Return the [X, Y] coordinate for the center point of the cell that contains the specified text.  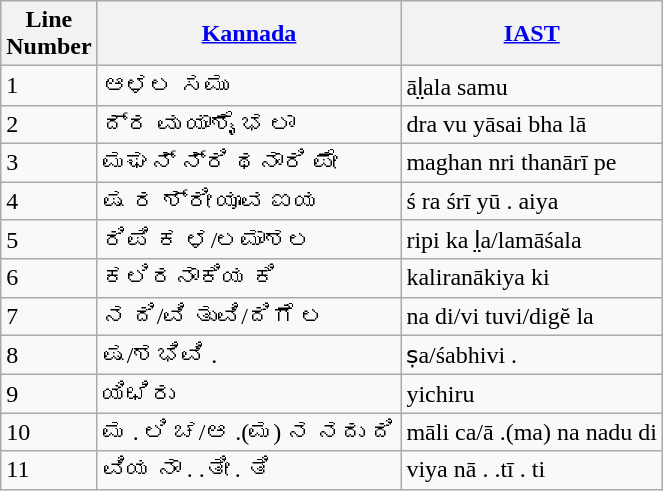
LineNumber [49, 34]
ನ ದಿ/ವಿ ತುವಿ/ದಿಗೆ ಲ [249, 316]
6 [49, 278]
ಆಳಲ ಸಮು [249, 86]
IAST [532, 34]
3 [49, 162]
11 [49, 470]
ಮಘನ್‌ ನ್ರಿ ಥನಾರಿ ಪೇ [249, 162]
ripi ka l̤a/lamāśala [532, 240]
1 [49, 86]
dra vu yāsai bha lā [532, 124]
ಷ/ಶಭಿವಿ . [249, 355]
ś ra śrī yū . aiya [532, 201]
ರಿಪಿ ಕ ಳ/ಲಮಾಶಲ [249, 240]
5 [49, 240]
maghan nri thanārī pe [532, 162]
8 [49, 355]
10 [49, 432]
9 [49, 394]
ವಿಯ ನಾ . .ತೀ . ತಿ [249, 470]
ಕಲಿರನಾಕಿಯ ಕಿ [249, 278]
viya nā . .tī . ti [532, 470]
āl̤ala samu [532, 86]
ಯಿಛಿರು [249, 394]
2 [49, 124]
Kannada [249, 34]
ದ್ರ ವು ಯಾಶೈ ಭ ಲಾ [249, 124]
na di/vi tuvi/digĕ la [532, 316]
yichiru [532, 394]
kaliranākiya ki [532, 278]
ṣa/śabhivi . [532, 355]
7 [49, 316]
4 [49, 201]
māli ca/ā .(ma) na nadu di [532, 432]
ಷ ರ ಶ್ರೀ ಯೂವ ಐಯ [249, 201]
ಮ . ಲಿ ಚ/ಆ .(ಮ) ನ ನದು ದಿ [249, 432]
